Pinpoint the cell where the given text exists, returning its [x, y] midpoint coordinate. 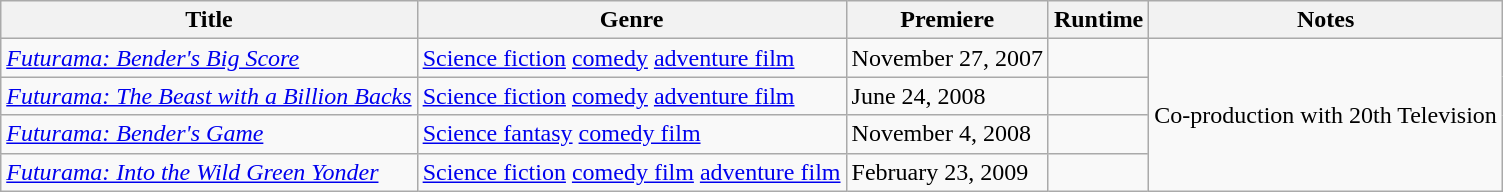
Futurama: The Beast with a Billion Backs [209, 96]
Science fantasy comedy film [632, 134]
Genre [632, 20]
Runtime [1098, 20]
Premiere [947, 20]
Futurama: Bender's Big Score [209, 58]
November 4, 2008 [947, 134]
Co-production with 20th Television [1326, 115]
November 27, 2007 [947, 58]
Science fiction comedy film adventure film [632, 172]
Notes [1326, 20]
February 23, 2009 [947, 172]
Title [209, 20]
Futurama: Bender's Game [209, 134]
Futurama: Into the Wild Green Yonder [209, 172]
June 24, 2008 [947, 96]
